Provide the (X, Y) coordinate of the cell's center where the given text is located.  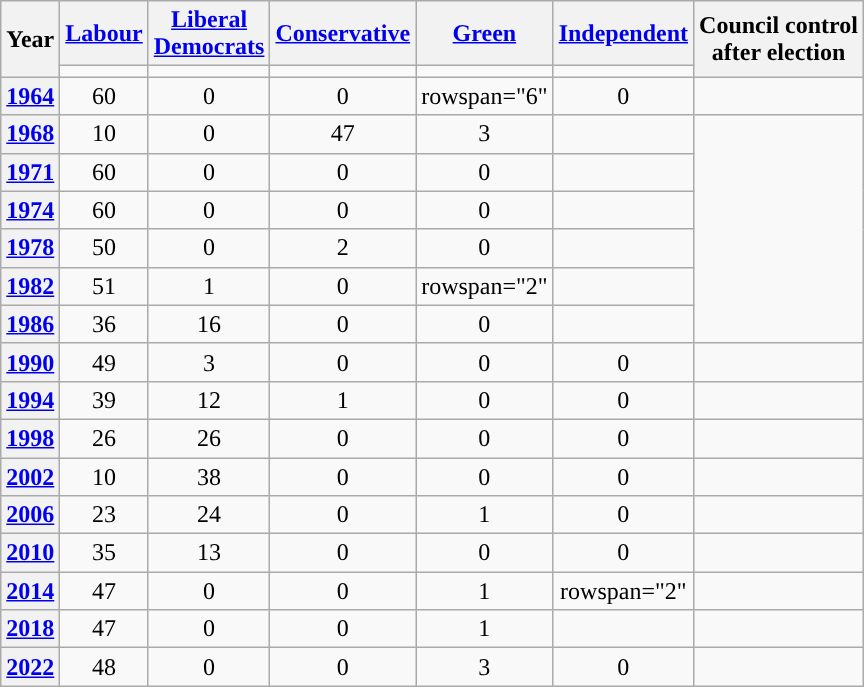
rowspan="6" (485, 96)
2014 (30, 591)
Council controlafter election (779, 39)
38 (209, 477)
1990 (30, 362)
2022 (30, 667)
2010 (30, 553)
36 (104, 324)
Labour (104, 34)
48 (104, 667)
24 (209, 515)
2006 (30, 515)
Conservative (343, 34)
39 (104, 400)
2 (343, 248)
13 (209, 553)
2002 (30, 477)
Year (30, 39)
1964 (30, 96)
49 (104, 362)
1986 (30, 324)
1982 (30, 286)
23 (104, 515)
50 (104, 248)
2018 (30, 629)
1968 (30, 134)
1994 (30, 400)
Green (485, 34)
51 (104, 286)
16 (209, 324)
1978 (30, 248)
Independent (623, 34)
1971 (30, 172)
1974 (30, 210)
1998 (30, 438)
12 (209, 400)
Liberal Democrats (209, 34)
35 (104, 553)
